Pinpoint the cell where the given text exists, returning its (x, y) midpoint coordinate. 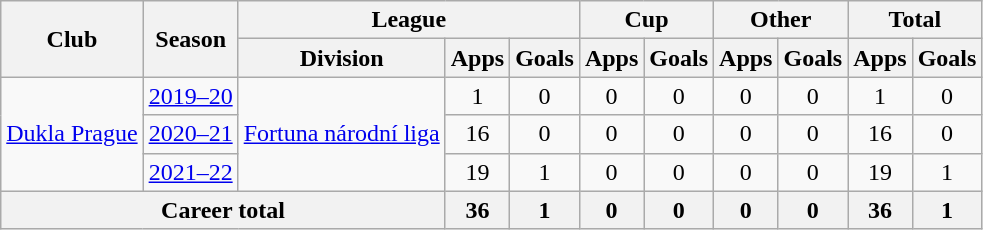
League (408, 20)
2020–21 (190, 134)
Career total (223, 210)
2021–22 (190, 172)
Club (72, 39)
Fortuna národní liga (342, 134)
Other (781, 20)
Season (190, 39)
Division (342, 58)
Total (915, 20)
Cup (646, 20)
Dukla Prague (72, 134)
2019–20 (190, 96)
